Search for the cell housing the specified text and yield its (x, y) center coordinate. 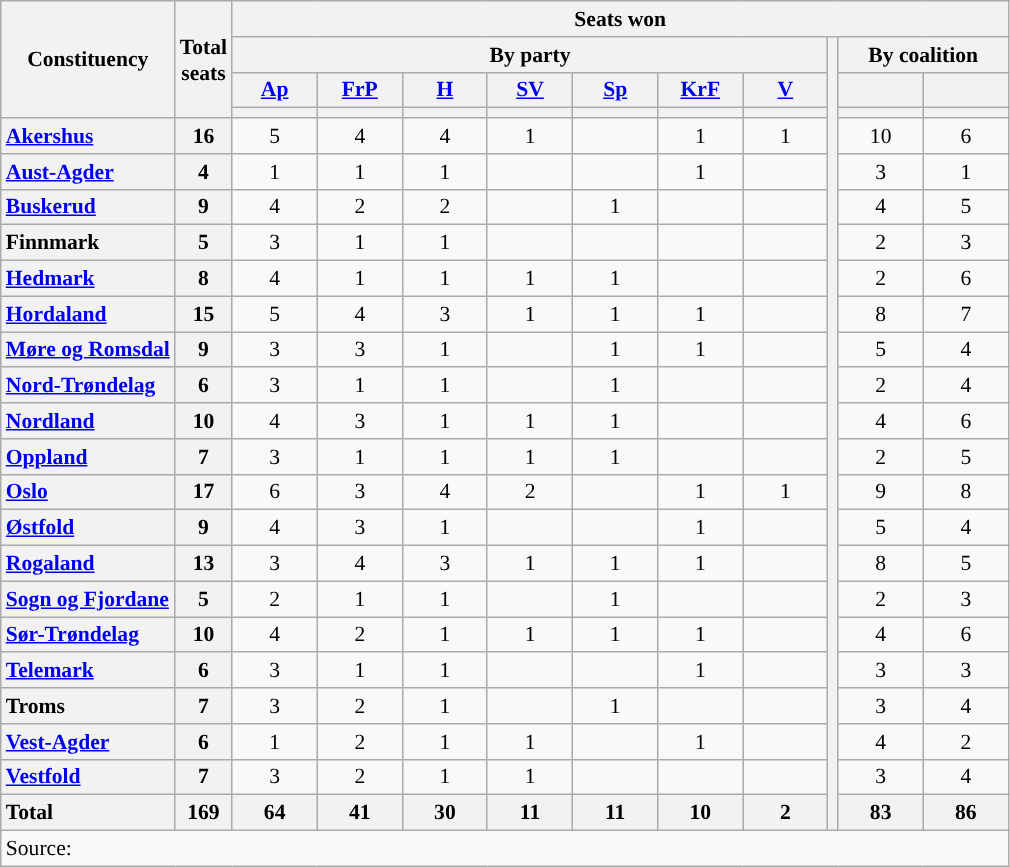
Sogn og Fjordane (88, 599)
Sp (616, 90)
86 (966, 813)
16 (204, 136)
Vestfold (88, 777)
169 (204, 813)
Total (88, 813)
15 (204, 314)
By party (530, 55)
By coalition (923, 55)
Hordaland (88, 314)
Nord-Trøndelag (88, 386)
83 (880, 813)
Møre og Romsdal (88, 350)
Nordland (88, 421)
FrP (360, 90)
Vest-Agder (88, 742)
Telemark (88, 671)
Oslo (88, 492)
Østfold (88, 528)
Ap (274, 90)
Buskerud (88, 207)
17 (204, 492)
Rogaland (88, 564)
Constituency (88, 60)
Aust-Agder (88, 172)
KrF (700, 90)
Hedmark (88, 279)
SV (530, 90)
Totalseats (204, 60)
Finnmark (88, 243)
V (786, 90)
Sør-Trøndelag (88, 635)
Oppland (88, 457)
H (444, 90)
64 (274, 813)
30 (444, 813)
Seats won (620, 19)
41 (360, 813)
Source: (505, 849)
Akershus (88, 136)
13 (204, 564)
Troms (88, 706)
